Provide the [X, Y] coordinate of the cell's center where the given text is located.  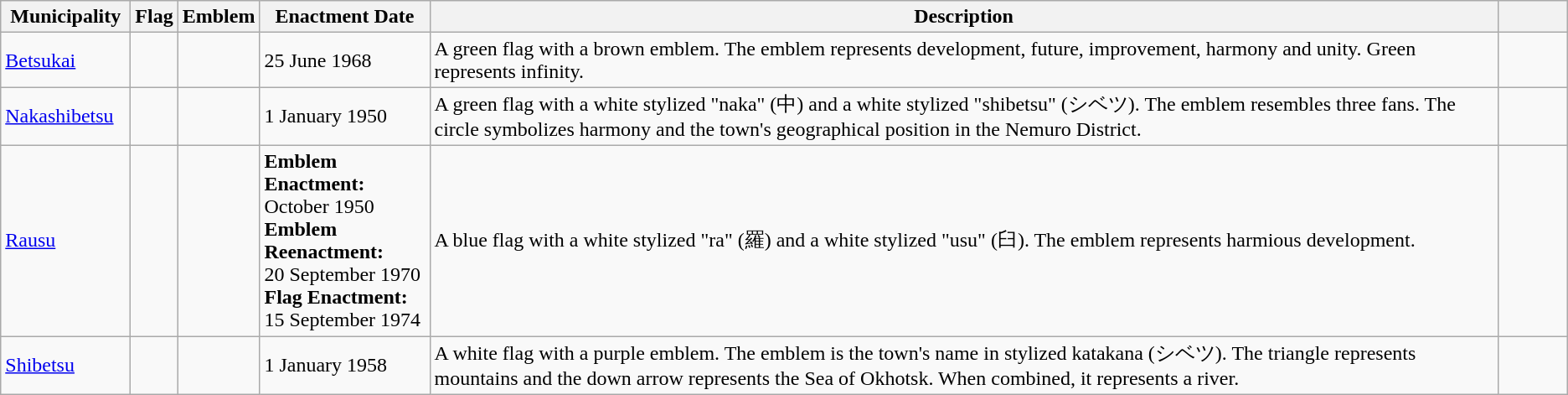
Emblem Enactment:October 1950Emblem Reenactment:20 September 1970Flag Enactment:15 September 1974 [345, 240]
25 June 1968 [345, 60]
Flag [154, 17]
1 January 1958 [345, 365]
Enactment Date [345, 17]
A blue flag with a white stylized "ra" (羅) and a white stylized "usu" (臼). The emblem represents harmious development. [963, 240]
Emblem [219, 17]
Betsukai [65, 60]
Shibetsu [65, 365]
Nakashibetsu [65, 117]
Rausu [65, 240]
1 January 1950 [345, 117]
Municipality [65, 17]
A green flag with a brown emblem. The emblem represents development, future, improvement, harmony and unity. Green represents infinity. [963, 60]
Description [963, 17]
